Return (X, Y) of the center of cell containing provided text 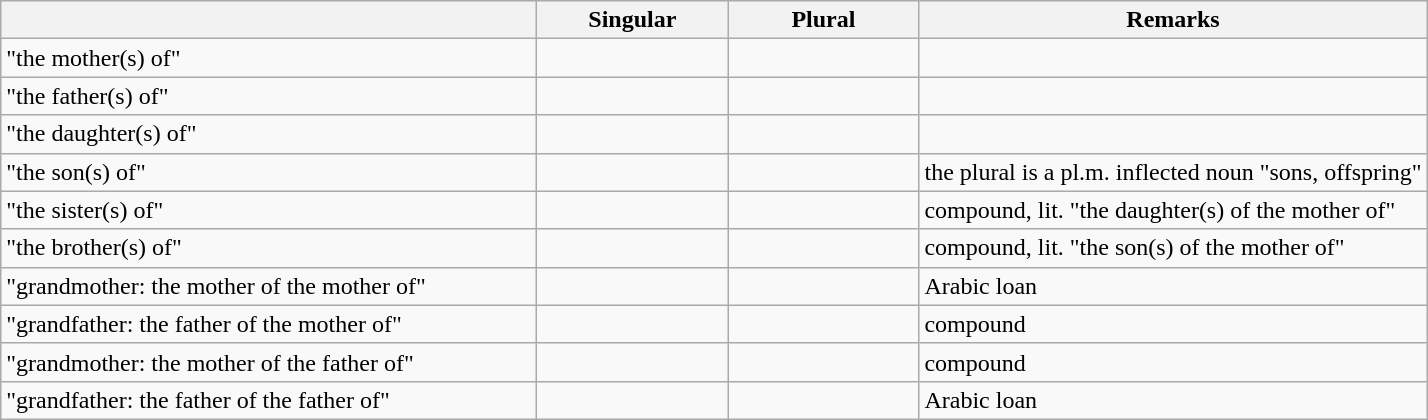
"grandmother: the mother of the father of" (269, 362)
"the father(s) of" (269, 96)
the plural is a pl.m. inflected noun "sons, offspring" (1173, 172)
"the son(s) of" (269, 172)
"grandfather: the father of the mother of" (269, 324)
"grandmother: the mother of the mother of" (269, 286)
Singular (632, 20)
compound, lit. "the son(s) of the mother of" (1173, 248)
"the sister(s) of" (269, 210)
Plural (824, 20)
"the brother(s) of" (269, 248)
Remarks (1173, 20)
compound, lit. "the daughter(s) of the mother of" (1173, 210)
"the daughter(s) of" (269, 134)
"the mother(s) of" (269, 58)
"grandfather: the father of the father of" (269, 400)
